For the text-containing cell, return its midpoint in (x, y) coordinate format. 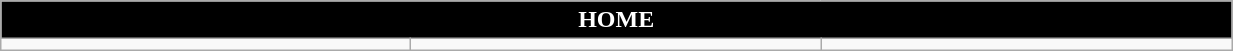
HOME (616, 20)
